Output the (X, Y) coordinate of the center of the cell containing the given text.  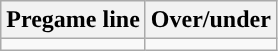
Pregame line (74, 20)
Over/under (210, 20)
